Return the [x, y] coordinate for the center point of the cell that contains the specified text.  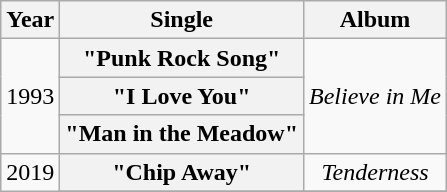
2019 [30, 172]
Album [376, 20]
"I Love You" [182, 96]
"Punk Rock Song" [182, 58]
Year [30, 20]
Believe in Me [376, 96]
Single [182, 20]
"Chip Away" [182, 172]
"Man in the Meadow" [182, 134]
Tenderness [376, 172]
1993 [30, 96]
